Scan for the cell matching the given text and deliver its (X, Y) coordinate at center. 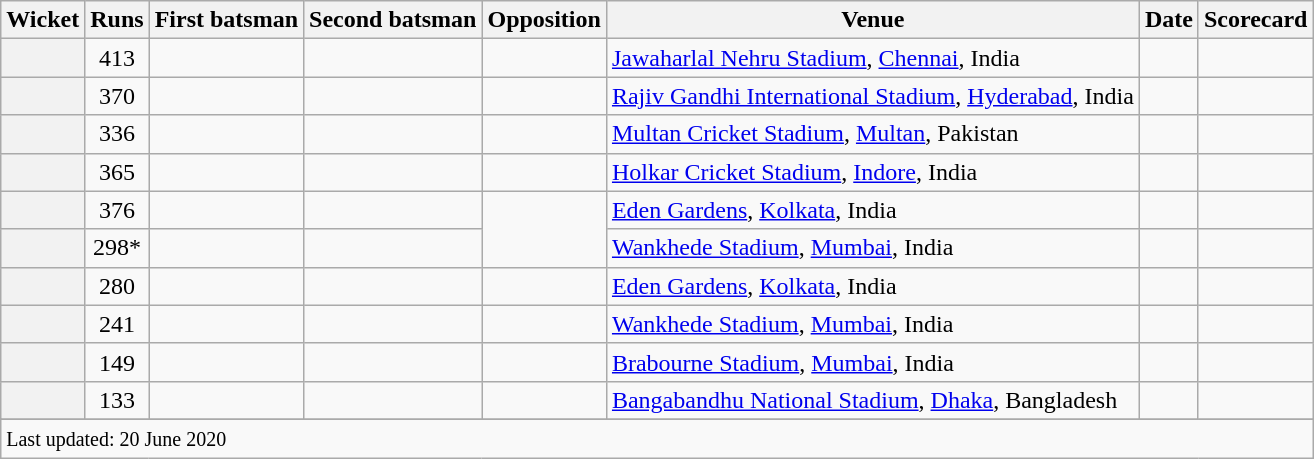
Brabourne Stadium, Mumbai, India (872, 362)
Jawaharlal Nehru Stadium, Chennai, India (872, 58)
Runs (117, 20)
241 (117, 324)
Bangabandhu National Stadium, Dhaka, Bangladesh (872, 400)
336 (117, 134)
Rajiv Gandhi International Stadium, Hyderabad, India (872, 96)
298* (117, 248)
Venue (872, 20)
376 (117, 210)
133 (117, 400)
Last updated: 20 June 2020 (657, 438)
Wicket (43, 20)
365 (117, 172)
370 (117, 96)
280 (117, 286)
First batsman (226, 20)
Holkar Cricket Stadium, Indore, India (872, 172)
149 (117, 362)
Date (1168, 20)
413 (117, 58)
Multan Cricket Stadium, Multan, Pakistan (872, 134)
Scorecard (1256, 20)
Opposition (544, 20)
Second batsman (393, 20)
